Return the [X, Y] coordinate for the center point of the cell that contains the specified text.  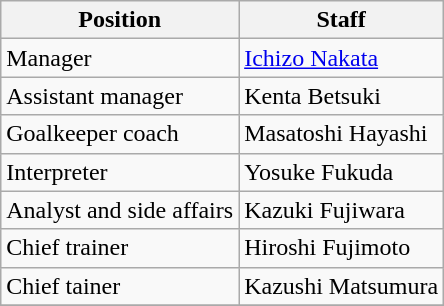
Kazushi Matsumura [342, 286]
Kazuki Fujiwara [342, 210]
Manager [120, 58]
Kenta Betsuki [342, 96]
Analyst and side affairs [120, 210]
Chief trainer [120, 248]
Assistant manager [120, 96]
Staff [342, 20]
Chief tainer [120, 286]
Masatoshi Hayashi [342, 134]
Interpreter [120, 172]
Position [120, 20]
Goalkeeper coach [120, 134]
Hiroshi Fujimoto [342, 248]
Ichizo Nakata [342, 58]
Yosuke Fukuda [342, 172]
